Identify which cell holds the provided text, then report its (x, y) central coordinate. 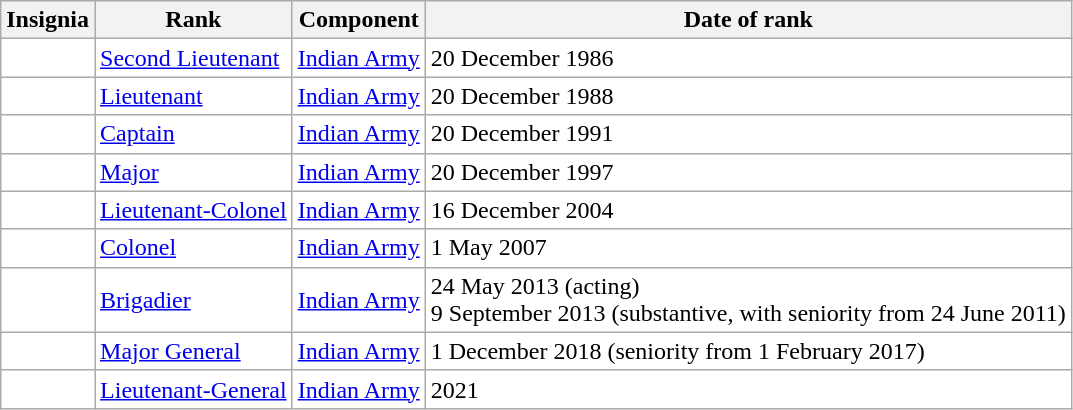
24 May 2013 (acting)9 September 2013 (substantive, with seniority from 24 June 2011) (748, 300)
Major General (194, 351)
Insignia (48, 20)
Major (194, 172)
Lieutenant (194, 96)
1 December 2018 (seniority from 1 February 2017) (748, 351)
Component (358, 20)
20 December 1988 (748, 96)
Date of rank (748, 20)
Brigadier (194, 300)
20 December 1997 (748, 172)
20 December 1991 (748, 134)
Colonel (194, 248)
1 May 2007 (748, 248)
Lieutenant-General (194, 389)
Rank (194, 20)
16 December 2004 (748, 210)
20 December 1986 (748, 58)
Lieutenant-Colonel (194, 210)
Captain (194, 134)
2021 (748, 389)
Second Lieutenant (194, 58)
